From the cell containing the given text, extract its center point as [x, y] coordinate. 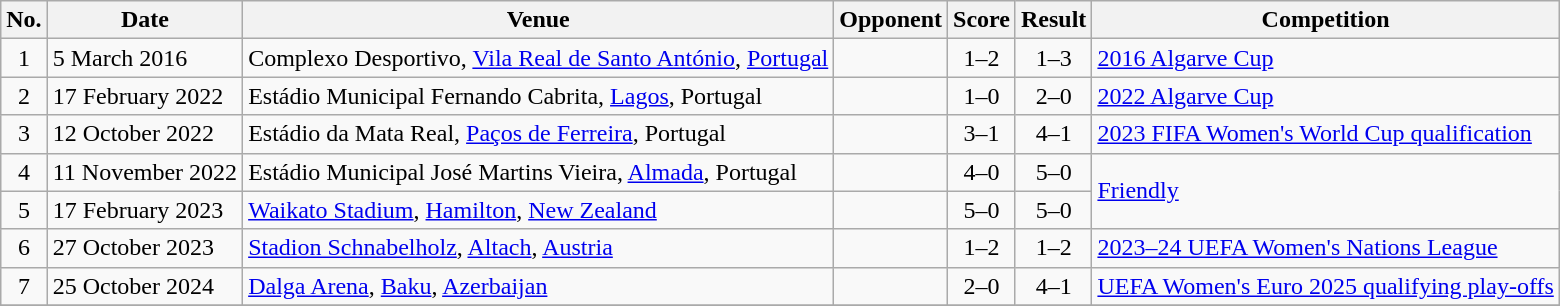
1 [24, 58]
Friendly [1326, 191]
6 [24, 248]
27 October 2023 [144, 248]
Stadion Schnabelholz, Altach, Austria [538, 248]
5 March 2016 [144, 58]
17 February 2022 [144, 96]
Score [982, 20]
Complexo Desportivo, Vila Real de Santo António, Portugal [538, 58]
2022 Algarve Cup [1326, 96]
1–0 [982, 96]
No. [24, 20]
25 October 2024 [144, 286]
1–3 [1053, 58]
5 [24, 210]
2023–24 UEFA Women's Nations League [1326, 248]
Competition [1326, 20]
Estádio Municipal Fernando Cabrita, Lagos, Portugal [538, 96]
Opponent [891, 20]
2023 FIFA Women's World Cup qualification [1326, 134]
12 October 2022 [144, 134]
4–0 [982, 172]
4 [24, 172]
Estádio da Mata Real, Paços de Ferreira, Portugal [538, 134]
UEFA Women's Euro 2025 qualifying play-offs [1326, 286]
Result [1053, 20]
2 [24, 96]
Estádio Municipal José Martins Vieira, Almada, Portugal [538, 172]
11 November 2022 [144, 172]
Dalga Arena, Baku, Azerbaijan [538, 286]
Date [144, 20]
Waikato Stadium, Hamilton, New Zealand [538, 210]
2016 Algarve Cup [1326, 58]
7 [24, 286]
Venue [538, 20]
17 February 2023 [144, 210]
3 [24, 134]
3–1 [982, 134]
